Pinpoint the cell where the given text exists, returning its [x, y] midpoint coordinate. 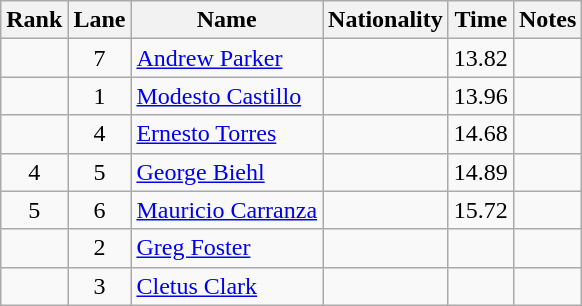
Notes [547, 20]
14.89 [480, 172]
Time [480, 20]
2 [100, 248]
13.96 [480, 96]
14.68 [480, 134]
Cletus Clark [227, 286]
George Biehl [227, 172]
Andrew Parker [227, 58]
7 [100, 58]
Nationality [386, 20]
Ernesto Torres [227, 134]
Lane [100, 20]
15.72 [480, 210]
13.82 [480, 58]
Mauricio Carranza [227, 210]
Modesto Castillo [227, 96]
Name [227, 20]
Rank [34, 20]
1 [100, 96]
3 [100, 286]
6 [100, 210]
Greg Foster [227, 248]
